Capture the cell that displays the provided text and extract its (X, Y) central coordinate. 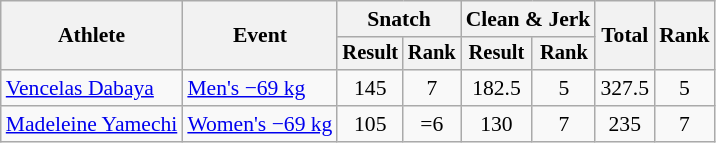
Total (624, 36)
327.5 (624, 88)
145 (370, 88)
235 (624, 124)
Event (260, 36)
Madeleine Yamechi (92, 124)
=6 (432, 124)
Vencelas Dabaya (92, 88)
182.5 (497, 88)
Men's −69 kg (260, 88)
Clean & Jerk (528, 19)
130 (497, 124)
105 (370, 124)
Women's −69 kg (260, 124)
Athlete (92, 36)
Snatch (398, 19)
